Scan for the cell matching the given text and deliver its (X, Y) coordinate at center. 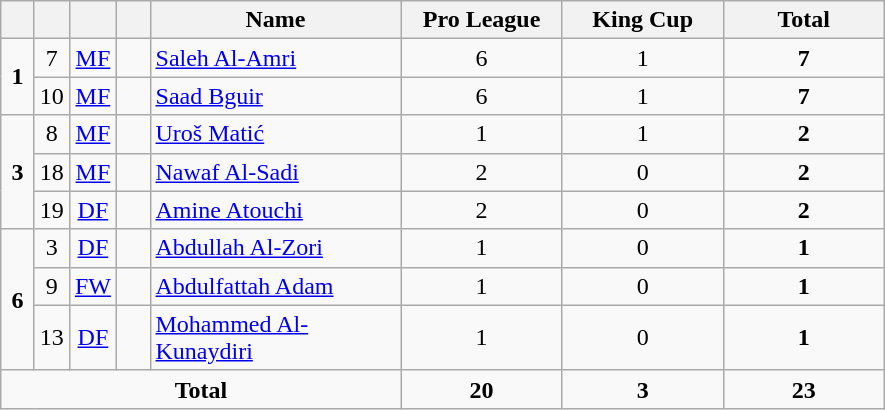
Name (276, 20)
18 (52, 172)
Nawaf Al-Sadi (276, 172)
Saad Bguir (276, 96)
Abdullah Al-Zori (276, 248)
Abdulfattah Adam (276, 286)
Saleh Al-Amri (276, 58)
Pro League (482, 20)
Uroš Matić (276, 134)
FW (92, 286)
10 (52, 96)
Amine Atouchi (276, 210)
13 (52, 338)
9 (52, 286)
23 (804, 389)
King Cup (642, 20)
20 (482, 389)
8 (52, 134)
19 (52, 210)
Mohammed Al-Kunaydiri (276, 338)
